Provide the [x, y] coordinate of the cell's center where the given text is located.  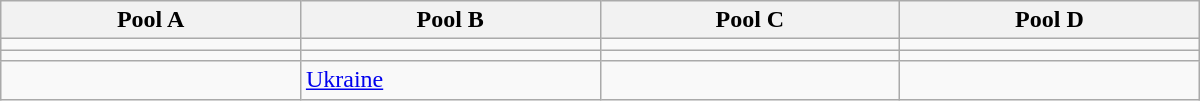
Ukraine [450, 80]
Pool A [151, 20]
Pool D [1050, 20]
Pool B [450, 20]
Pool C [750, 20]
